Identify which cell holds the provided text, then report its [x, y] central coordinate. 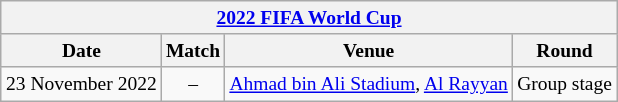
Group stage [564, 84]
Venue [369, 50]
2022 FIFA World Cup [308, 18]
Ahmad bin Ali Stadium, Al Rayyan [369, 84]
23 November 2022 [81, 84]
Date [81, 50]
Match [192, 50]
– [192, 84]
Round [564, 50]
